Capture the cell that displays the provided text and extract its [x, y] central coordinate. 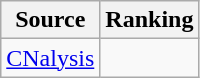
CNalysis [50, 58]
Source [50, 20]
Ranking [150, 20]
